Return [X, Y] of the center of cell containing provided text 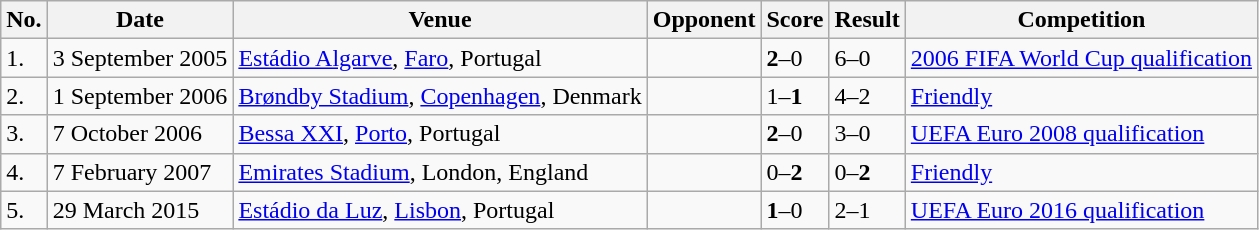
7 October 2006 [140, 134]
4. [24, 172]
Score [795, 20]
1–1 [795, 96]
7 February 2007 [140, 172]
3. [24, 134]
Estádio da Luz, Lisbon, Portugal [440, 210]
Emirates Stadium, London, England [440, 172]
UEFA Euro 2008 qualification [1081, 134]
Bessa XXI, Porto, Portugal [440, 134]
3–0 [867, 134]
UEFA Euro 2016 qualification [1081, 210]
1–0 [795, 210]
Competition [1081, 20]
5. [24, 210]
6–0 [867, 58]
Estádio Algarve, Faro, Portugal [440, 58]
Brøndby Stadium, Copenhagen, Denmark [440, 96]
Venue [440, 20]
2–1 [867, 210]
1 September 2006 [140, 96]
29 March 2015 [140, 210]
No. [24, 20]
2006 FIFA World Cup qualification [1081, 58]
4–2 [867, 96]
Opponent [704, 20]
3 September 2005 [140, 58]
1. [24, 58]
Date [140, 20]
2. [24, 96]
Result [867, 20]
